Determine the (x, y) coordinate at the center of the cell enclosing the given text.  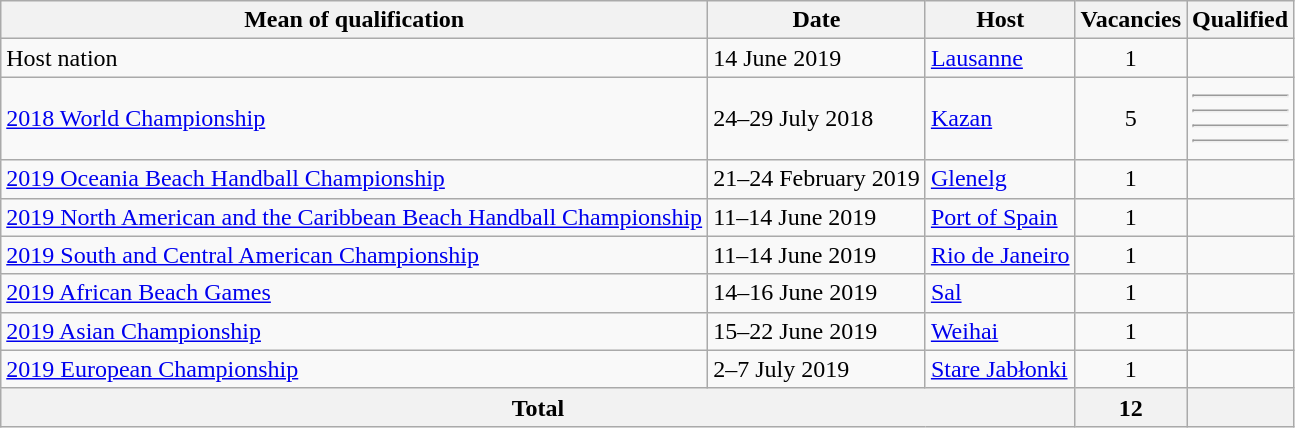
2019 African Beach Games (354, 293)
Vacancies (1131, 20)
2018 World Championship (354, 118)
Mean of qualification (354, 20)
5 (1131, 118)
Port of Spain (1000, 217)
Weihai (1000, 331)
Rio de Janeiro (1000, 255)
12 (1131, 407)
Host nation (354, 58)
Kazan (1000, 118)
Total (538, 407)
2019 Asian Championship (354, 331)
2019 South and Central American Championship (354, 255)
Lausanne (1000, 58)
24–29 July 2018 (817, 118)
Qualified (1240, 20)
15–22 June 2019 (817, 331)
21–24 February 2019 (817, 179)
2–7 July 2019 (817, 369)
2019 European Championship (354, 369)
Sal (1000, 293)
2019 North American and the Caribbean Beach Handball Championship (354, 217)
14 June 2019 (817, 58)
14–16 June 2019 (817, 293)
Glenelg (1000, 179)
Host (1000, 20)
Date (817, 20)
2019 Oceania Beach Handball Championship (354, 179)
Stare Jabłonki (1000, 369)
